Return the (x, y) coordinate for the center point of the cell that contains the specified text.  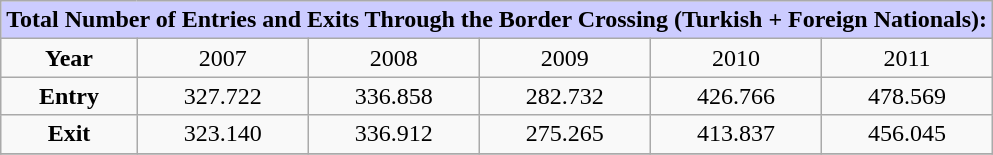
Total Number of Entries and Exits Through the Border Crossing (Turkish + Foreign Nationals): (497, 20)
2011 (906, 58)
2009 (564, 58)
456.045 (906, 134)
Year (69, 58)
Entry (69, 96)
2007 (222, 58)
327.722 (222, 96)
336.912 (394, 134)
336.858 (394, 96)
413.837 (736, 134)
478.569 (906, 96)
275.265 (564, 134)
2010 (736, 58)
282.732 (564, 96)
323.140 (222, 134)
Exit (69, 134)
426.766 (736, 96)
2008 (394, 58)
